Pinpoint the cell where the given text exists, returning its (x, y) midpoint coordinate. 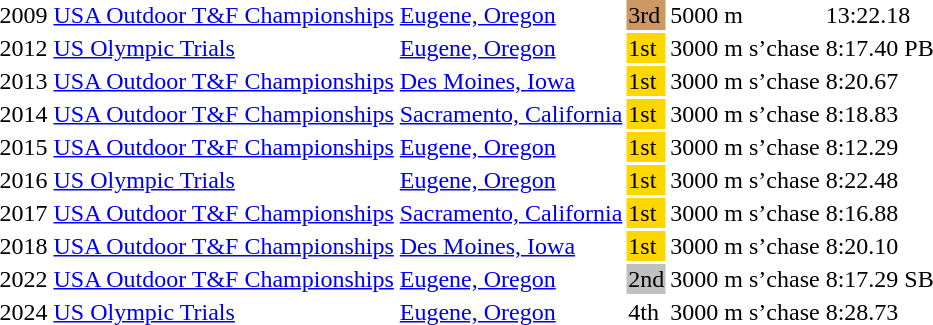
3rd (646, 15)
5000 m (745, 15)
2nd (646, 279)
